Output the [x, y] coordinate of the center of the cell containing the given text.  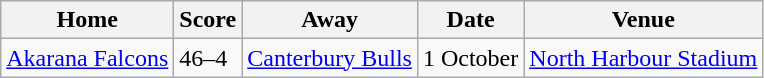
Home [88, 20]
Away [330, 20]
Score [208, 20]
Date [470, 20]
Akarana Falcons [88, 58]
Canterbury Bulls [330, 58]
Venue [644, 20]
46–4 [208, 58]
1 October [470, 58]
North Harbour Stadium [644, 58]
